Locate the cell with the specified text and output its [X, Y] center coordinate. 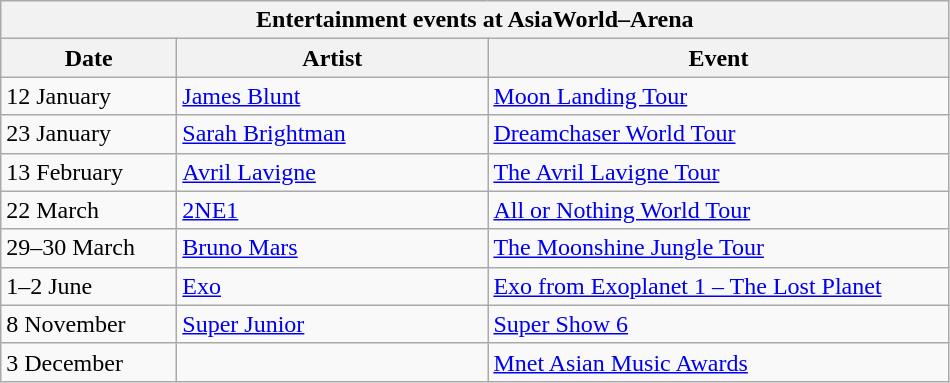
8 November [89, 324]
Super Show 6 [718, 324]
29–30 March [89, 248]
Exo from Exoplanet 1 – The Lost Planet [718, 286]
Entertainment events at AsiaWorld–Arena [475, 20]
1–2 June [89, 286]
Bruno Mars [332, 248]
The Avril Lavigne Tour [718, 172]
Sarah Brightman [332, 134]
13 February [89, 172]
Exo [332, 286]
22 March [89, 210]
Super Junior [332, 324]
Avril Lavigne [332, 172]
Moon Landing Tour [718, 96]
The Moonshine Jungle Tour [718, 248]
12 January [89, 96]
2NE1 [332, 210]
Dreamchaser World Tour [718, 134]
Mnet Asian Music Awards [718, 362]
Event [718, 58]
23 January [89, 134]
James Blunt [332, 96]
3 December [89, 362]
All or Nothing World Tour [718, 210]
Artist [332, 58]
Date [89, 58]
